For the text-containing cell, return its midpoint in [X, Y] coordinate format. 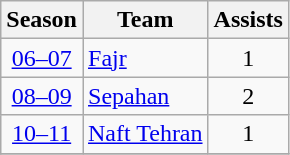
Assists [248, 20]
10–11 [42, 134]
Fajr [145, 58]
08–09 [42, 96]
Season [42, 20]
2 [248, 96]
Sepahan [145, 96]
06–07 [42, 58]
Team [145, 20]
Naft Tehran [145, 134]
